Output the (X, Y) coordinate of the center of the cell containing the given text.  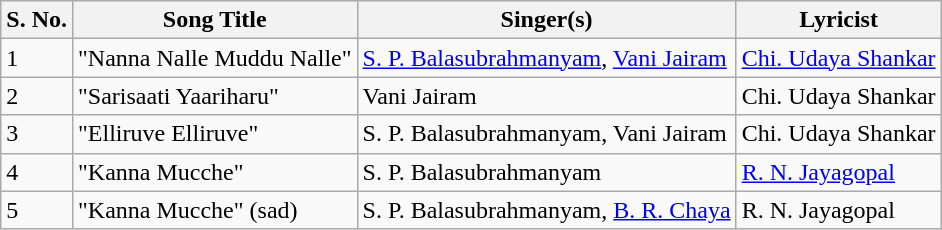
"Kanna Mucche" (214, 172)
S. P. Balasubrahmanyam (546, 172)
Lyricist (838, 20)
5 (37, 210)
Singer(s) (546, 20)
2 (37, 96)
"Nanna Nalle Muddu Nalle" (214, 58)
Vani Jairam (546, 96)
Song Title (214, 20)
4 (37, 172)
S. P. Balasubrahmanyam, B. R. Chaya (546, 210)
S. No. (37, 20)
1 (37, 58)
"Sarisaati Yaariharu" (214, 96)
3 (37, 134)
"Elliruve Elliruve" (214, 134)
"Kanna Mucche" (sad) (214, 210)
